Extract the (X, Y) coordinate from the center of the cell holding the provided text.  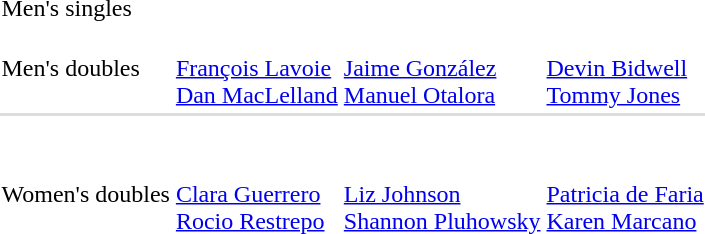
Jaime González Manuel Otalora (442, 68)
François Lavoie Dan MacLelland (256, 68)
Men's doubles (86, 68)
Devin BidwellTommy Jones (625, 68)
